Detect which cell encompasses the target text, then output its (x, y) center coordinate. 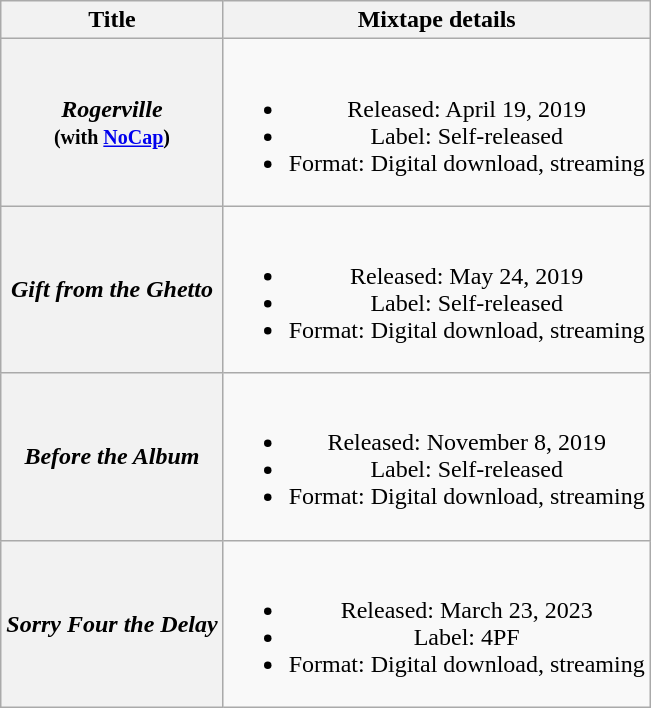
Mixtape details (436, 20)
Sorry Four the Delay (112, 624)
Before the Album (112, 456)
Released: April 19, 2019Label: Self-releasedFormat: Digital download, streaming (436, 122)
Gift from the Ghetto (112, 290)
Released: November 8, 2019Label: Self-releasedFormat: Digital download, streaming (436, 456)
Released: May 24, 2019Label: Self-releasedFormat: Digital download, streaming (436, 290)
Rogerville(with NoCap) (112, 122)
Released: March 23, 2023Label: 4PFFormat: Digital download, streaming (436, 624)
Title (112, 20)
